Pinpoint the cell where the given text exists, returning its [X, Y] midpoint coordinate. 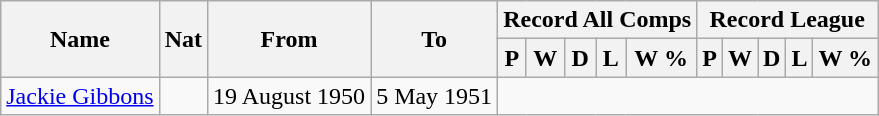
5 May 1951 [434, 96]
Nat [183, 39]
Record League [788, 20]
Name [80, 39]
To [434, 39]
From [290, 39]
Record All Comps [598, 20]
Jackie Gibbons [80, 96]
19 August 1950 [290, 96]
